Extract the (X, Y) coordinate from the center of the cell holding the provided text.  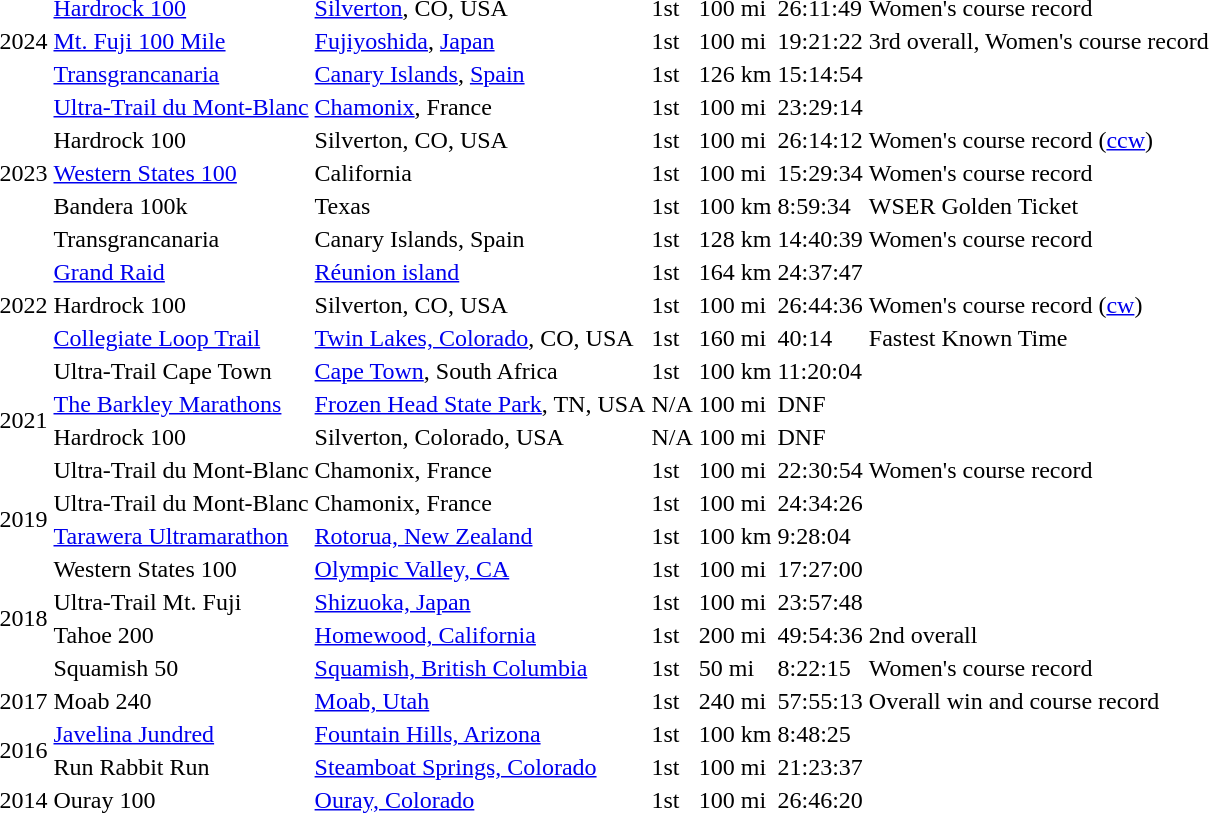
Texas (480, 206)
11:20:04 (820, 371)
Twin Lakes, Colorado, CO, USA (480, 338)
Cape Town, South Africa (480, 371)
Rotorua, New Zealand (480, 536)
Moab, Utah (480, 701)
Moab 240 (181, 701)
The Barkley Marathons (181, 404)
40:14 (820, 338)
8:48:25 (820, 734)
Run Rabbit Run (181, 767)
50 mi (735, 668)
Shizuoka, Japan (480, 602)
17:27:00 (820, 569)
Olympic Valley, CA (480, 569)
Mt. Fuji 100 Mile (181, 41)
26:44:36 (820, 305)
49:54:36 (820, 635)
23:57:48 (820, 602)
Homewood, California (480, 635)
Ultra-Trail Cape Town (181, 371)
Javelina Jundred (181, 734)
Bandera 100k (181, 206)
22:30:54 (820, 470)
8:22:15 (820, 668)
8:59:34 (820, 206)
Tahoe 200 (181, 635)
21:23:37 (820, 767)
160 mi (735, 338)
14:40:39 (820, 239)
128 km (735, 239)
126 km (735, 74)
California (480, 173)
24:34:26 (820, 503)
15:14:54 (820, 74)
Grand Raid (181, 272)
Squamish 50 (181, 668)
200 mi (735, 635)
15:29:34 (820, 173)
Steamboat Springs, Colorado (480, 767)
26:14:12 (820, 140)
23:29:14 (820, 107)
57:55:13 (820, 701)
Réunion island (480, 272)
Fountain Hills, Arizona (480, 734)
19:21:22 (820, 41)
Collegiate Loop Trail (181, 338)
24:37:47 (820, 272)
Frozen Head State Park, TN, USA (480, 404)
Ultra-Trail Mt. Fuji (181, 602)
Silverton, Colorado, USA (480, 437)
Tarawera Ultramarathon (181, 536)
164 km (735, 272)
240 mi (735, 701)
9:28:04 (820, 536)
Squamish, British Columbia (480, 668)
Fujiyoshida, Japan (480, 41)
